Capture the cell that displays the provided text and extract its (X, Y) central coordinate. 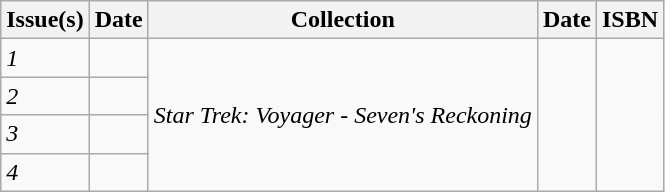
1 (45, 58)
2 (45, 96)
4 (45, 172)
Issue(s) (45, 20)
ISBN (630, 20)
3 (45, 134)
Star Trek: Voyager - Seven's Reckoning (342, 115)
Collection (342, 20)
